Search for the cell housing the specified text and yield its (x, y) center coordinate. 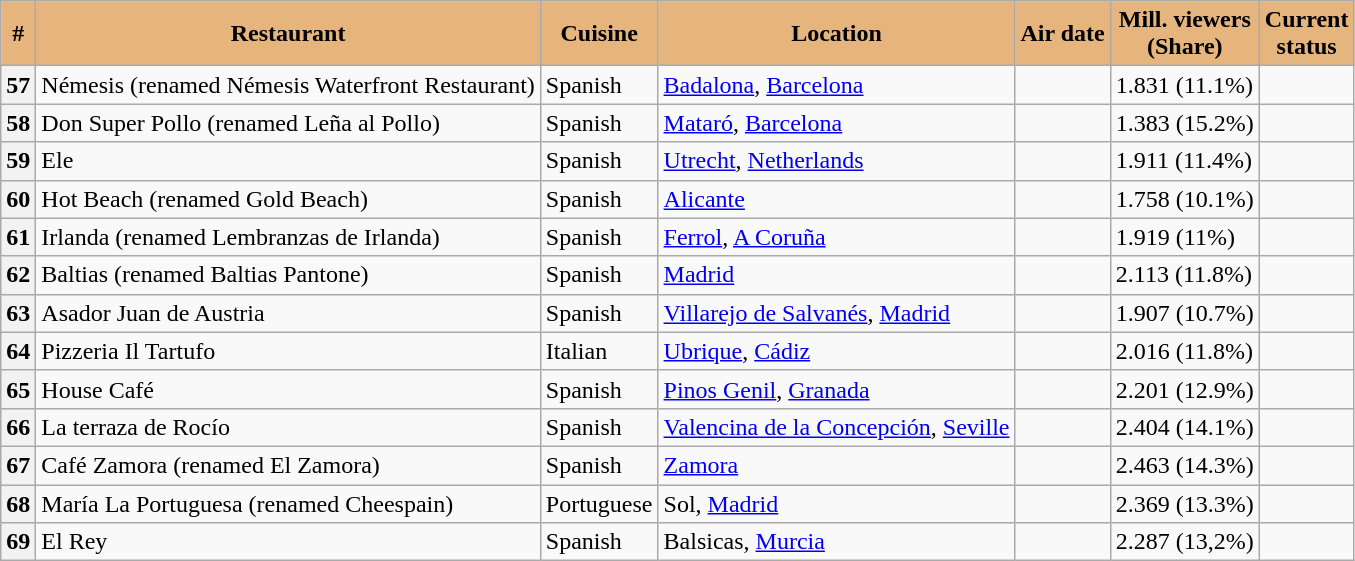
Portuguese (599, 503)
Pinos Genil, Granada (836, 389)
63 (18, 313)
66 (18, 427)
Ubrique, Cádiz (836, 351)
2.016 (11.8%) (1184, 351)
Balsicas, Murcia (836, 542)
Madrid (836, 275)
1.919 (11%) (1184, 237)
Pizzeria Il Tartufo (288, 351)
69 (18, 542)
58 (18, 123)
1.911 (11.4%) (1184, 161)
2.113 (11.8%) (1184, 275)
Utrecht, Netherlands (836, 161)
Valencina de la Concepción, Seville (836, 427)
Sol, Madrid (836, 503)
67 (18, 465)
Mataró, Barcelona (836, 123)
Irlanda (renamed Lembranzas de Irlanda) (288, 237)
Location (836, 34)
El Rey (288, 542)
Alicante (836, 199)
62 (18, 275)
Cuisine (599, 34)
Villarejo de Salvanés, Madrid (836, 313)
Hot Beach (renamed Gold Beach) (288, 199)
1.383 (15.2%) (1184, 123)
61 (18, 237)
60 (18, 199)
68 (18, 503)
Don Super Pollo (renamed Leña al Pollo) (288, 123)
La terraza de Rocío (288, 427)
Currentstatus (1306, 34)
Ferrol, A Coruña (836, 237)
65 (18, 389)
Air date (1062, 34)
Zamora (836, 465)
Némesis (renamed Némesis Waterfront Restaurant) (288, 85)
2.201 (12.9%) (1184, 389)
Ele (288, 161)
2.463 (14.3%) (1184, 465)
2.369 (13.3%) (1184, 503)
1.831 (11.1%) (1184, 85)
64 (18, 351)
57 (18, 85)
59 (18, 161)
Restaurant (288, 34)
María La Portuguesa (renamed Cheespain) (288, 503)
Asador Juan de Austria (288, 313)
Badalona, Barcelona (836, 85)
Mill. viewers(Share) (1184, 34)
House Café (288, 389)
Baltias (renamed Baltias Pantone) (288, 275)
Italian (599, 351)
1.758 (10.1%) (1184, 199)
# (18, 34)
1.907 (10.7%) (1184, 313)
2.287 (13,2%) (1184, 542)
2.404 (14.1%) (1184, 427)
Café Zamora (renamed El Zamora) (288, 465)
